Detect which cell encompasses the target text, then output its [x, y] center coordinate. 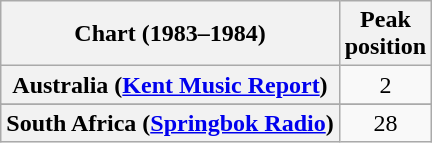
Australia (Kent Music Report) [170, 85]
2 [385, 85]
28 [385, 123]
Chart (1983–1984) [170, 34]
South Africa (Springbok Radio) [170, 123]
Peakposition [385, 34]
